Pinpoint the cell where the given text exists, returning its (X, Y) midpoint coordinate. 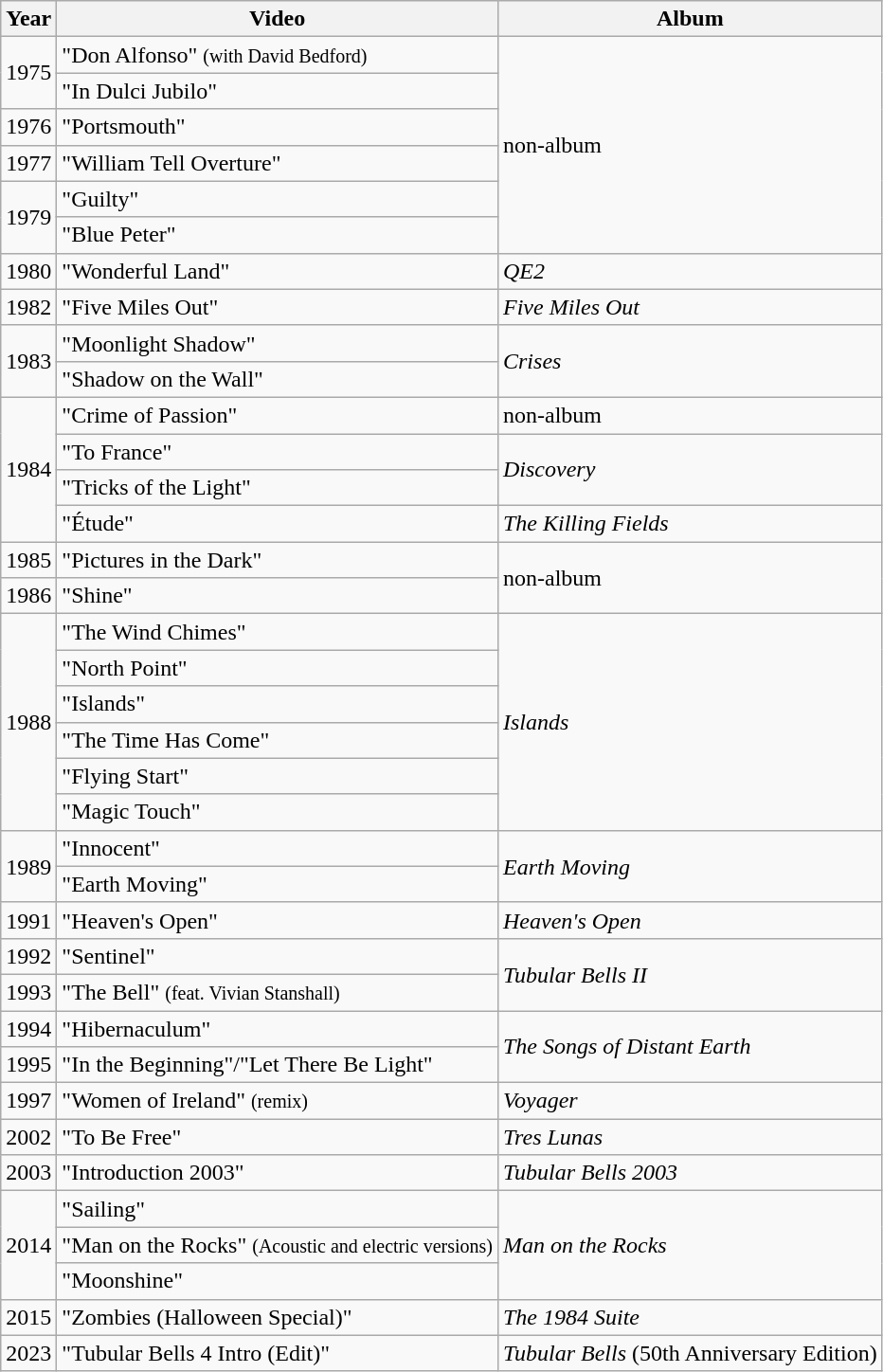
"Moonshine" (278, 1281)
"Man on the Rocks" (Acoustic and electric versions) (278, 1245)
Voyager (690, 1101)
Discovery (690, 470)
1994 (28, 1028)
Tres Lunas (690, 1137)
"To France" (278, 452)
2002 (28, 1137)
"To Be Free" (278, 1137)
"Blue Peter" (278, 235)
"Don Alfonso" (with David Bedford) (278, 55)
Crises (690, 361)
"Hibernaculum" (278, 1028)
The Killing Fields (690, 524)
"Guilty" (278, 199)
1980 (28, 271)
1977 (28, 163)
"The Time Has Come" (278, 740)
"Islands" (278, 704)
"The Bell" (feat. Vivian Stanshall) (278, 992)
"Sentinel" (278, 956)
Year (28, 19)
The 1984 Suite (690, 1317)
"The Wind Chimes" (278, 632)
1985 (28, 560)
1988 (28, 722)
"Shine" (278, 596)
1975 (28, 73)
The Songs of Distant Earth (690, 1046)
1976 (28, 127)
"North Point" (278, 668)
"Tubular Bells 4 Intro (Edit)" (278, 1353)
Tubular Bells (50th Anniversary Edition) (690, 1353)
Man on the Rocks (690, 1245)
2023 (28, 1353)
"William Tell Overture" (278, 163)
Tubular Bells II (690, 974)
1986 (28, 596)
2014 (28, 1245)
"Pictures in the Dark" (278, 560)
"Flying Start" (278, 776)
Album (690, 19)
Islands (690, 722)
1989 (28, 866)
2015 (28, 1317)
"Sailing" (278, 1209)
"Magic Touch" (278, 812)
Video (278, 19)
Heaven's Open (690, 920)
"Women of Ireland" (remix) (278, 1101)
"Crime of Passion" (278, 415)
1993 (28, 992)
"Heaven's Open" (278, 920)
1995 (28, 1065)
1997 (28, 1101)
1991 (28, 920)
1979 (28, 217)
"Étude" (278, 524)
"Wonderful Land" (278, 271)
2003 (28, 1173)
"In Dulci Jubilo" (278, 91)
"In the Beginning"/"Let There Be Light" (278, 1065)
Tubular Bells 2003 (690, 1173)
"Moonlight Shadow" (278, 343)
1984 (28, 469)
"Five Miles Out" (278, 307)
1982 (28, 307)
"Portsmouth" (278, 127)
"Shadow on the Wall" (278, 379)
Earth Moving (690, 866)
"Earth Moving" (278, 884)
"Tricks of the Light" (278, 488)
1983 (28, 361)
1992 (28, 956)
Five Miles Out (690, 307)
QE2 (690, 271)
"Introduction 2003" (278, 1173)
"Innocent" (278, 848)
"Zombies (Halloween Special)" (278, 1317)
